Locate the cell with the specified text and output its (x, y) center coordinate. 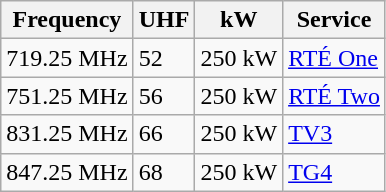
66 (164, 134)
719.25 MHz (67, 58)
68 (164, 172)
TG4 (334, 172)
52 (164, 58)
UHF (164, 20)
831.25 MHz (67, 134)
847.25 MHz (67, 172)
Service (334, 20)
751.25 MHz (67, 96)
RTÉ Two (334, 96)
kW (239, 20)
RTÉ One (334, 58)
TV3 (334, 134)
Frequency (67, 20)
56 (164, 96)
